Capture the cell that displays the provided text and extract its (X, Y) central coordinate. 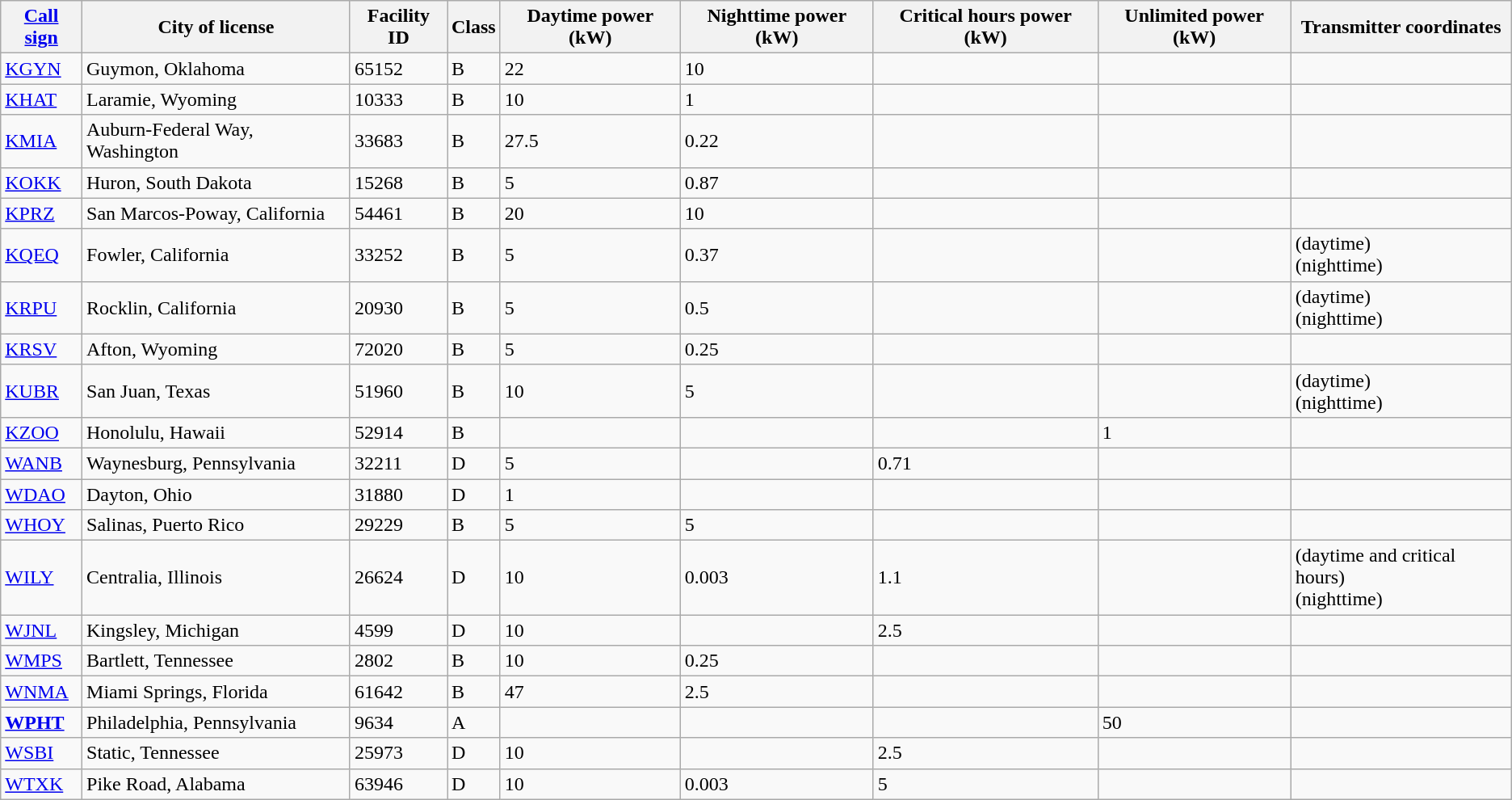
Call sign (42, 27)
0.37 (777, 255)
Facility ID (398, 27)
20930 (398, 307)
72020 (398, 349)
33683 (398, 141)
KRPU (42, 307)
61642 (398, 692)
Static, Tennessee (216, 753)
Fowler, California (216, 255)
KHAT (42, 99)
WILY (42, 578)
Waynesburg, Pennsylvania (216, 463)
Critical hours power (kW) (985, 27)
0.5 (777, 307)
Class (474, 27)
51960 (398, 391)
Pike Road, Alabama (216, 784)
Kingsley, Michigan (216, 630)
Transmitter coordinates (1401, 27)
1.1 (985, 578)
Afton, Wyoming (216, 349)
22 (590, 69)
KMIA (42, 141)
25973 (398, 753)
WTXK (42, 784)
54461 (398, 213)
4599 (398, 630)
52914 (398, 432)
KQEQ (42, 255)
Centralia, Illinois (216, 578)
50 (1194, 722)
Dayton, Ohio (216, 494)
San Juan, Texas (216, 391)
29229 (398, 525)
(daytime and critical hours) (nighttime) (1401, 578)
33252 (398, 255)
KPRZ (42, 213)
Miami Springs, Florida (216, 692)
WNMA (42, 692)
Rocklin, California (216, 307)
WHOY (42, 525)
WANB (42, 463)
A (474, 722)
9634 (398, 722)
WDAO (42, 494)
WSBI (42, 753)
KZOO (42, 432)
Nighttime power (kW) (777, 27)
KOKK (42, 183)
32211 (398, 463)
Salinas, Puerto Rico (216, 525)
65152 (398, 69)
26624 (398, 578)
Unlimited power (kW) (1194, 27)
Auburn-Federal Way, Washington (216, 141)
WMPS (42, 661)
20 (590, 213)
WPHT (42, 722)
0.22 (777, 141)
Philadelphia, Pennsylvania (216, 722)
31880 (398, 494)
KRSV (42, 349)
City of license (216, 27)
KGYN (42, 69)
0.87 (777, 183)
Bartlett, Tennessee (216, 661)
KUBR (42, 391)
Laramie, Wyoming (216, 99)
Guymon, Oklahoma (216, 69)
63946 (398, 784)
10333 (398, 99)
Honolulu, Hawaii (216, 432)
2802 (398, 661)
San Marcos-Poway, California (216, 213)
15268 (398, 183)
WJNL (42, 630)
Huron, South Dakota (216, 183)
Daytime power (kW) (590, 27)
47 (590, 692)
0.71 (985, 463)
27.5 (590, 141)
